Provide the (x, y) coordinate of the cell's center where the given text is located.  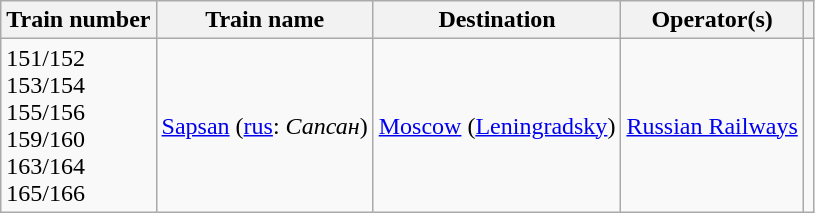
Destination (497, 20)
Train number (78, 20)
Operator(s) (712, 20)
Russian Railways (712, 126)
Sapsan (rus: Сапсан) (264, 126)
Moscow (Leningradsky) (497, 126)
Train name (264, 20)
151/152153/154155/156159/160163/164165/166 (78, 126)
